Scan for the cell matching the given text and deliver its (x, y) coordinate at center. 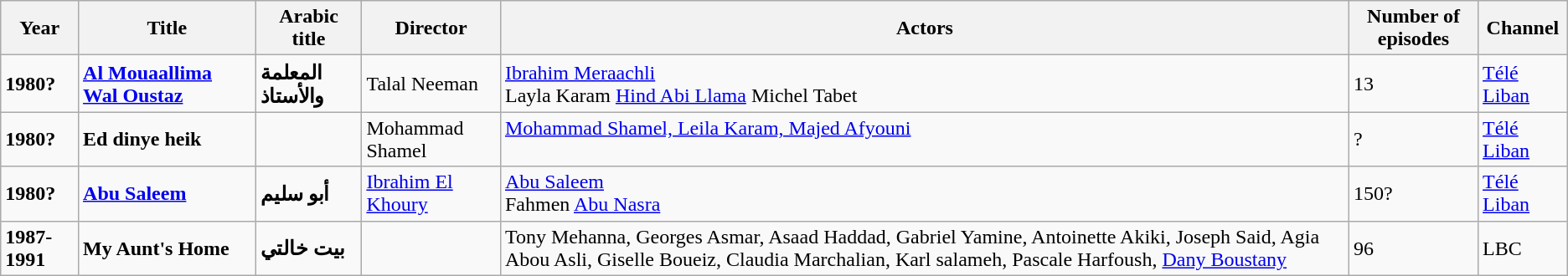
13 (1413, 84)
Actors (925, 28)
Ibrahim Meraachli Layla Karam Hind Abi Llama Michel Tabet (925, 84)
Mohammad Shamel (431, 139)
Ibrahim El Khoury (431, 194)
Mohammad Shamel, Leila Karam, Majed Afyouni (925, 139)
Number of episodes (1413, 28)
أبو سليم (308, 194)
96 (1413, 248)
Talal Neeman (431, 84)
LBC (1523, 248)
بيت خالتي (308, 248)
Channel (1523, 28)
Director (431, 28)
المعلمة والأستاذ (308, 84)
Abu Saleem (168, 194)
Abu Saleem Fahmen Abu Nasra (925, 194)
Ed dinye heik (168, 139)
Title (168, 28)
150? (1413, 194)
Year (40, 28)
? (1413, 139)
Arabic title (308, 28)
Al Mouaallima Wal Oustaz (168, 84)
My Aunt's Home (168, 248)
1987-1991 (40, 248)
